Locate the cell with the specified text and output its (X, Y) center coordinate. 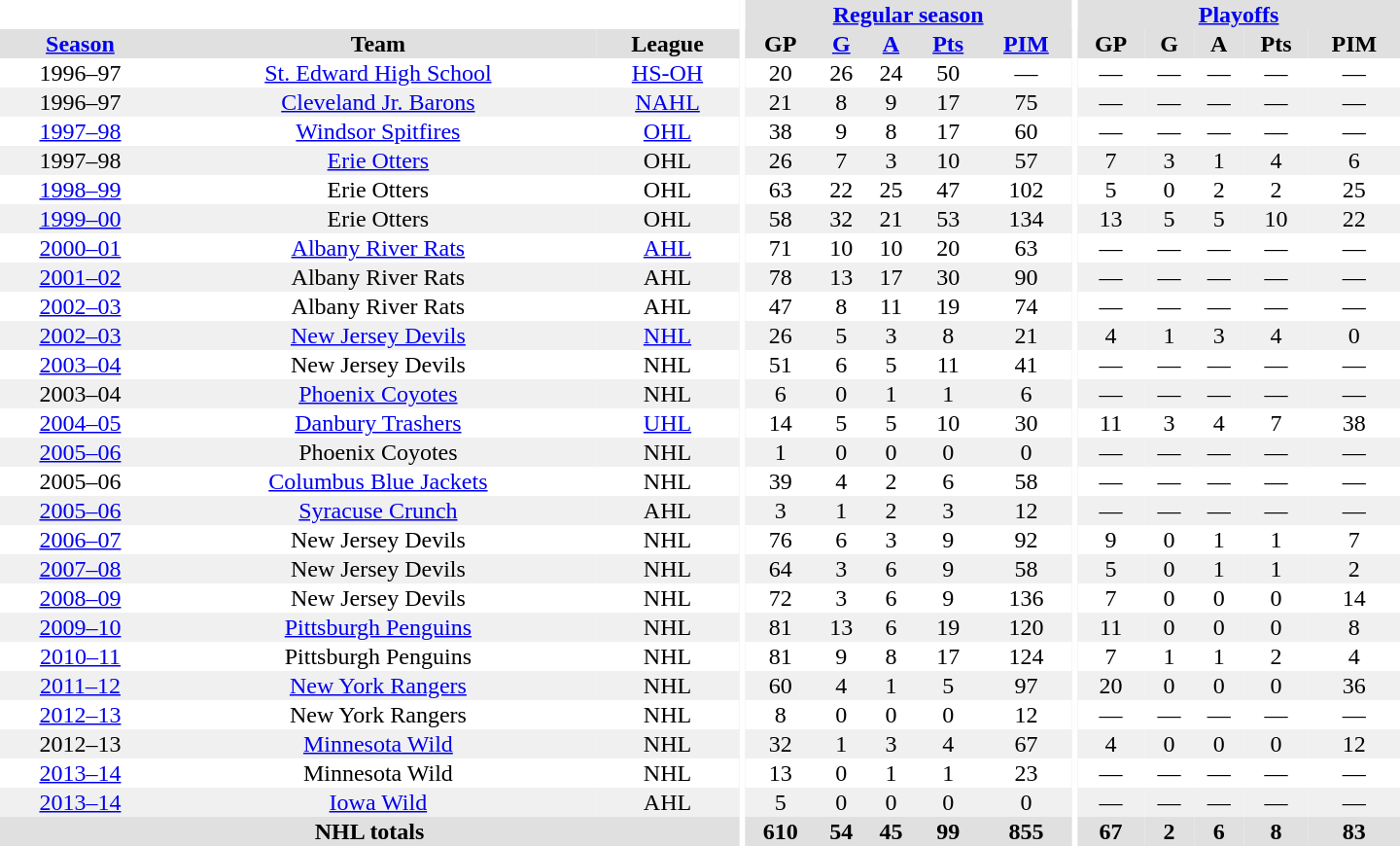
83 (1354, 831)
41 (1026, 365)
124 (1026, 656)
24 (891, 73)
99 (948, 831)
39 (781, 481)
2006–07 (80, 540)
2000–01 (80, 248)
75 (1026, 102)
Iowa Wild (378, 802)
102 (1026, 190)
2011–12 (80, 686)
2001–02 (80, 277)
134 (1026, 219)
NHL totals (369, 831)
120 (1026, 627)
HS-OH (667, 73)
2004–05 (80, 423)
74 (1026, 306)
Cleveland Jr. Barons (378, 102)
45 (891, 831)
Columbus Blue Jackets (378, 481)
50 (948, 73)
2010–11 (80, 656)
76 (781, 540)
36 (1354, 686)
97 (1026, 686)
54 (842, 831)
Regular season (908, 15)
51 (781, 365)
90 (1026, 277)
Danbury Trashers (378, 423)
136 (1026, 598)
610 (781, 831)
855 (1026, 831)
Syracuse Crunch (378, 511)
St. Edward High School (378, 73)
Season (80, 44)
2008–09 (80, 598)
Playoffs (1239, 15)
78 (781, 277)
NAHL (667, 102)
64 (781, 569)
71 (781, 248)
2009–10 (80, 627)
Team (378, 44)
1999–00 (80, 219)
53 (948, 219)
UHL (667, 423)
1998–99 (80, 190)
Windsor Spitfires (378, 131)
72 (781, 598)
92 (1026, 540)
League (667, 44)
57 (1026, 160)
23 (1026, 773)
2007–08 (80, 569)
